From the cell containing the given text, extract its center point as (X, Y) coordinate. 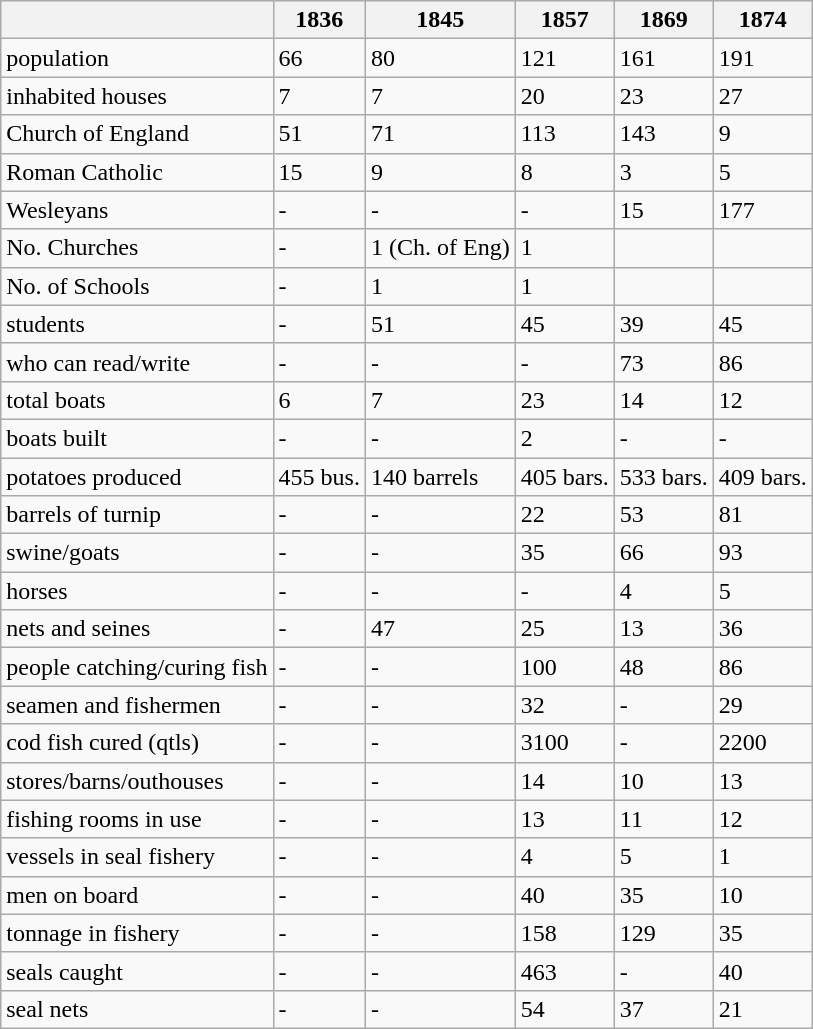
113 (564, 134)
swine/goats (137, 553)
seals caught (137, 971)
129 (664, 933)
men on board (137, 895)
No. of Schools (137, 286)
20 (564, 96)
nets and seines (137, 629)
53 (664, 515)
143 (664, 134)
27 (762, 96)
161 (664, 58)
inhabited houses (137, 96)
Wesleyans (137, 210)
191 (762, 58)
people catching/curing fish (137, 667)
71 (440, 134)
students (137, 324)
39 (664, 324)
seamen and fishermen (137, 705)
tonnage in fishery (137, 933)
cod fish cured (qtls) (137, 743)
409 bars. (762, 477)
2 (564, 438)
potatoes produced (137, 477)
who can read/write (137, 362)
93 (762, 553)
population (137, 58)
25 (564, 629)
boats built (137, 438)
81 (762, 515)
21 (762, 1009)
seal nets (137, 1009)
463 (564, 971)
140 barrels (440, 477)
total boats (137, 400)
6 (319, 400)
1 (Ch. of Eng) (440, 248)
barrels of turnip (137, 515)
121 (564, 58)
80 (440, 58)
47 (440, 629)
32 (564, 705)
1874 (762, 20)
1869 (664, 20)
3100 (564, 743)
177 (762, 210)
No. Churches (137, 248)
2200 (762, 743)
1845 (440, 20)
533 bars. (664, 477)
fishing rooms in use (137, 819)
37 (664, 1009)
48 (664, 667)
73 (664, 362)
54 (564, 1009)
vessels in seal fishery (137, 857)
158 (564, 933)
455 bus. (319, 477)
22 (564, 515)
1857 (564, 20)
stores/barns/outhouses (137, 781)
horses (137, 591)
Church of England (137, 134)
36 (762, 629)
8 (564, 172)
11 (664, 819)
405 bars. (564, 477)
3 (664, 172)
100 (564, 667)
Roman Catholic (137, 172)
1836 (319, 20)
29 (762, 705)
